Identify which cell holds the provided text, then report its [X, Y] central coordinate. 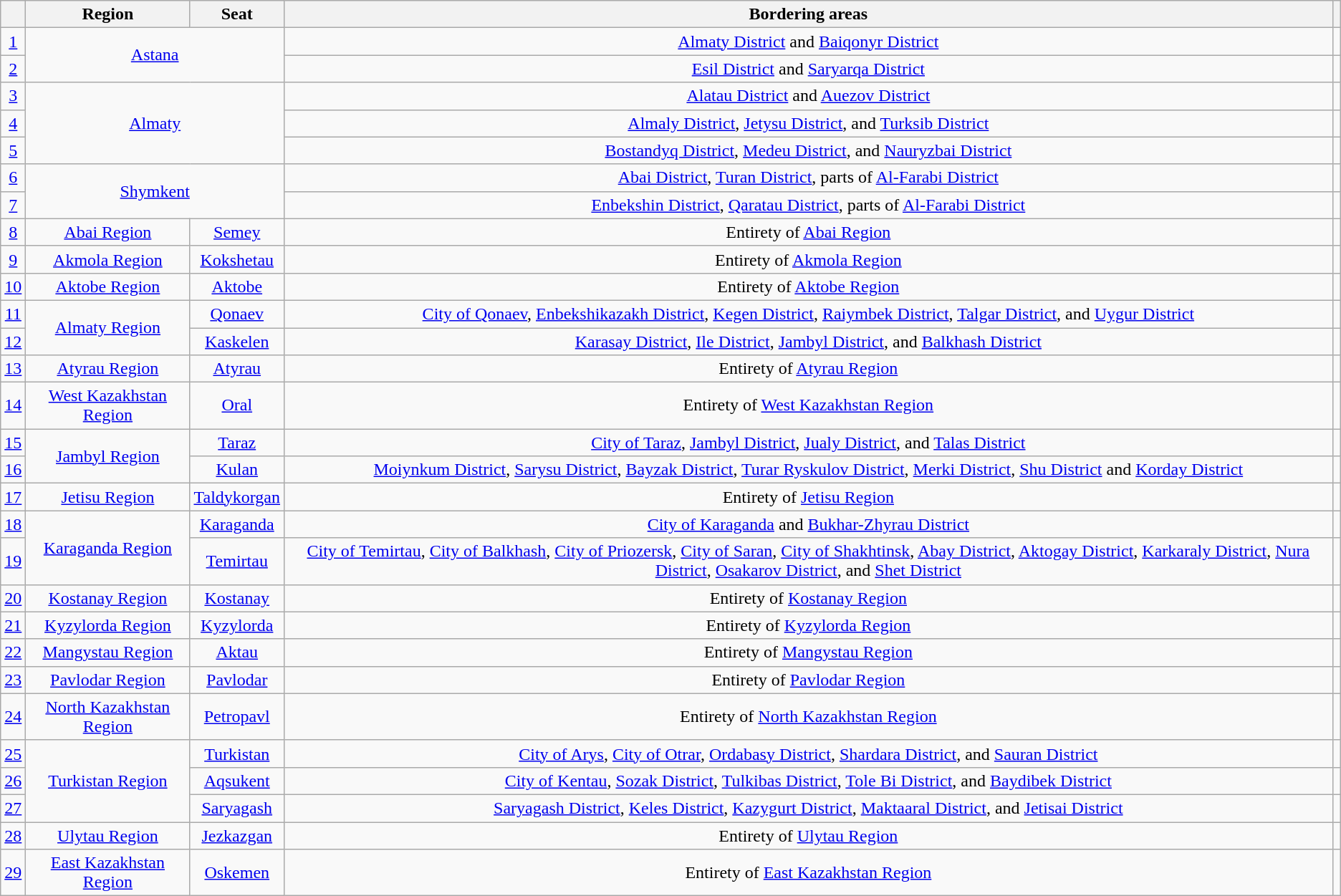
7 [13, 205]
24 [13, 716]
Kyzylorda [237, 625]
Taraz [237, 443]
Qonaev [237, 314]
Esil District and Saryarqa District [809, 69]
Atyrau Region [107, 369]
Mangystau Region [107, 652]
Almaty Region [107, 327]
21 [13, 625]
27 [13, 808]
Entirety of Kyzylorda Region [809, 625]
16 [13, 470]
10 [13, 286]
Aktobe [237, 286]
City of Taraz, Jambyl District, Jualy District, and Talas District [809, 443]
Kulan [237, 470]
26 [13, 781]
6 [13, 178]
12 [13, 342]
Oskemen [237, 872]
Kaskelen [237, 342]
Entirety of Mangystau Region [809, 652]
Kostanay [237, 598]
Entirety of West Kazakhstan Region [809, 405]
Abai District, Turan District, parts of Al-Farabi District [809, 178]
Astana [155, 55]
West Kazakhstan Region [107, 405]
Alatau District and Auezov District [809, 96]
Jezkazgan [237, 836]
Aktobe Region [107, 286]
3 [13, 96]
Entirety of Akmola Region [809, 259]
Aqsukent [237, 781]
Seat [237, 14]
Kostanay Region [107, 598]
25 [13, 753]
23 [13, 680]
Karaganda [237, 524]
City of Kentau, Sozak District, Tulkibas District, Tole Bi District, and Baydibek District [809, 781]
20 [13, 598]
Jetisu Region [107, 497]
11 [13, 314]
13 [13, 369]
City of Arys, City of Otrar, Ordabasy District, Shardara District, and Sauran District [809, 753]
2 [13, 69]
5 [13, 150]
4 [13, 123]
Jambyl Region [107, 456]
Kokshetau [237, 259]
14 [13, 405]
22 [13, 652]
15 [13, 443]
Pavlodar [237, 680]
Akmola Region [107, 259]
29 [13, 872]
Entirety of Aktobe Region [809, 286]
Region [107, 14]
Semey [237, 232]
Petropavl [237, 716]
Moiynkum District, Sarysu District, Bayzak District, Turar Ryskulov District, Merki District, Shu District and Korday District [809, 470]
Taldykorgan [237, 497]
Ulytau Region [107, 836]
Entirety of East Kazakhstan Region [809, 872]
Entirety of Kostanay Region [809, 598]
Entirety of North Kazakhstan Region [809, 716]
Turkistan Region [107, 781]
Karasay District, Ile District, Jambyl District, and Balkhash District [809, 342]
Oral [237, 405]
28 [13, 836]
City of Qonaev, Enbekshikazakh District, Kegen District, Raiymbek District, Talgar District, and Uygur District [809, 314]
Abai Region [107, 232]
17 [13, 497]
8 [13, 232]
East Kazakhstan Region [107, 872]
Turkistan [237, 753]
Temirtau [237, 562]
Saryagash [237, 808]
City of Karaganda and Bukhar-Zhyrau District [809, 524]
Saryagash District, Keles District, Kazygurt District, Maktaaral District, and Jetisai District [809, 808]
9 [13, 259]
Enbekshin District, Qaratau District, parts of Al-Farabi District [809, 205]
Entirety of Jetisu Region [809, 497]
Karaganda Region [107, 547]
Entirety of Pavlodar Region [809, 680]
Aktau [237, 652]
Atyrau [237, 369]
18 [13, 524]
19 [13, 562]
Entirety of Abai Region [809, 232]
1 [13, 42]
Shymkent [155, 191]
Almaly District, Jetysu District, and Turksib District [809, 123]
Bostandyq District, Medeu District, and Nauryzbai District [809, 150]
Almaty [155, 123]
North Kazakhstan Region [107, 716]
Bordering areas [809, 14]
Kyzylorda Region [107, 625]
Entirety of Atyrau Region [809, 369]
Entirety of Ulytau Region [809, 836]
Pavlodar Region [107, 680]
Almaty District and Baiqonyr District [809, 42]
